Return the (X, Y) coordinate for the center point of the cell that contains the specified text.  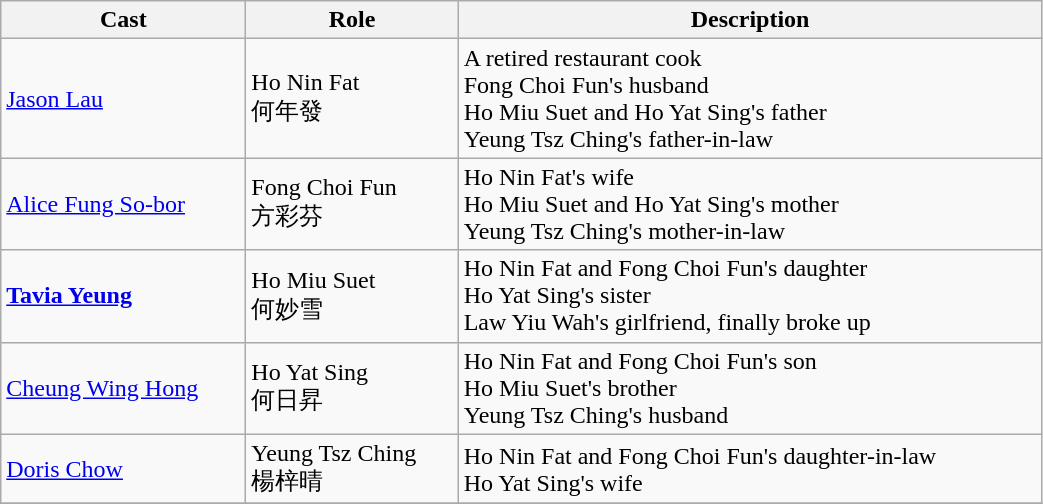
A retired restaurant cookFong Choi Fun's husbandHo Miu Suet and Ho Yat Sing's fatherYeung Tsz Ching's father-in-law (750, 98)
Ho Nin Fat's wifeHo Miu Suet and Ho Yat Sing's motherYeung Tsz Ching's mother-in-law (750, 204)
Ho Nin Fat and Fong Choi Fun's daughterHo Yat Sing's sisterLaw Yiu Wah's girlfriend, finally broke up (750, 296)
Cast (124, 20)
Tavia Yeung (124, 296)
Role (352, 20)
Ho Nin Fat and Fong Choi Fun's sonHo Miu Suet's brotherYeung Tsz Ching's husband (750, 388)
Jason Lau (124, 98)
Ho Nin Fat何年發 (352, 98)
Ho Yat Sing何日昇 (352, 388)
Doris Chow (124, 469)
Ho Miu Suet何妙雪 (352, 296)
Ho Nin Fat and Fong Choi Fun's daughter-in-lawHo Yat Sing's wife (750, 469)
Alice Fung So-bor (124, 204)
Cheung Wing Hong (124, 388)
Fong Choi Fun方彩芬 (352, 204)
Yeung Tsz Ching楊梓晴 (352, 469)
Description (750, 20)
